For the text-containing cell, return its midpoint in [x, y] coordinate format. 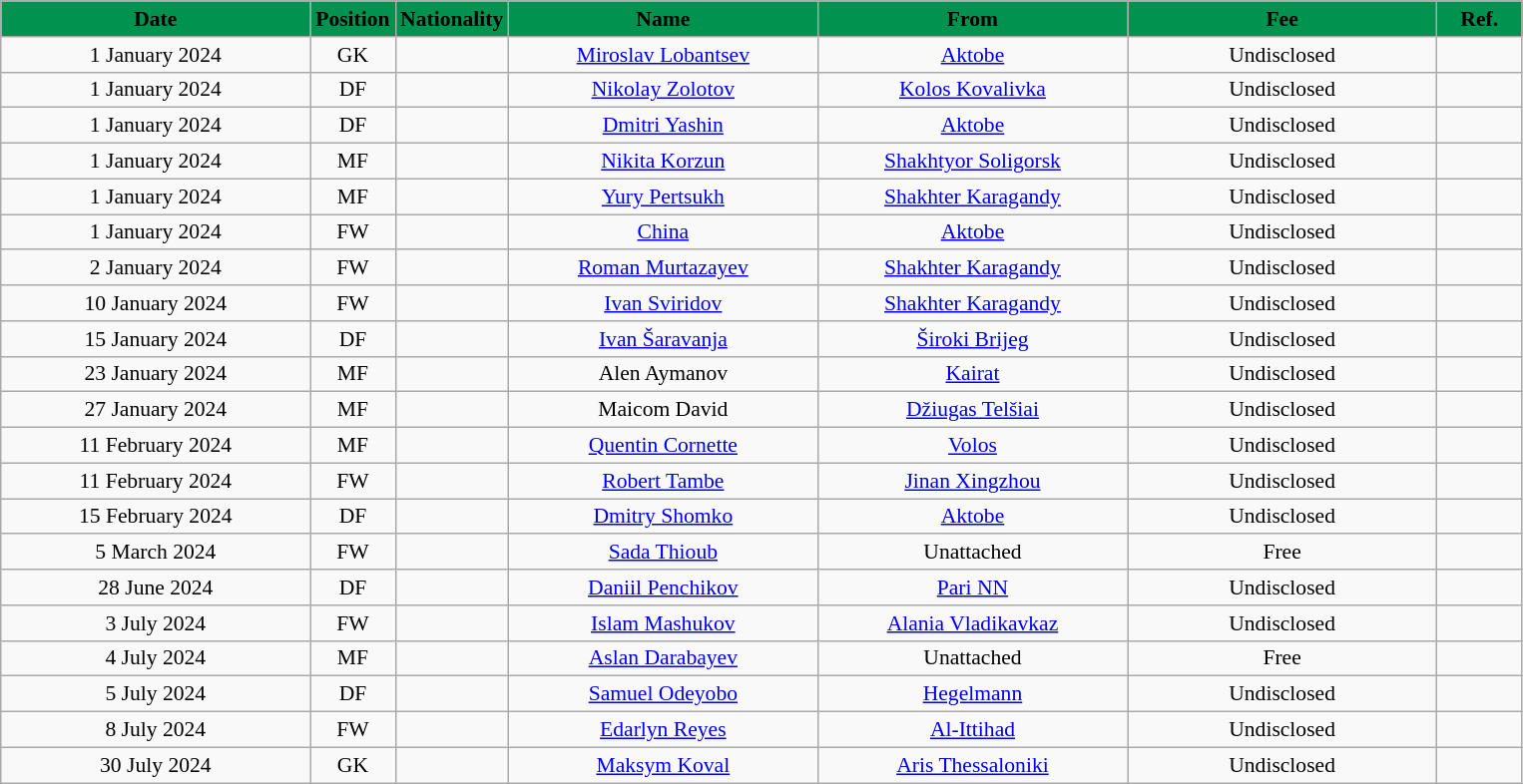
Quentin Cornette [663, 446]
Samuel Odeyobo [663, 694]
Ivan Šaravanja [663, 339]
Edarlyn Reyes [663, 730]
Sada Thioub [663, 553]
Daniil Penchikov [663, 588]
3 July 2024 [156, 623]
Nationality [451, 19]
Volos [972, 446]
Kairat [972, 374]
Fee [1282, 19]
5 July 2024 [156, 694]
Dmitry Shomko [663, 517]
Kolos Kovalivka [972, 90]
2 January 2024 [156, 268]
Alania Vladikavkaz [972, 623]
Date [156, 19]
10 January 2024 [156, 303]
Široki Brijeg [972, 339]
Ivan Sviridov [663, 303]
Nikolay Zolotov [663, 90]
Name [663, 19]
15 February 2024 [156, 517]
5 March 2024 [156, 553]
Maksym Koval [663, 765]
23 January 2024 [156, 374]
4 July 2024 [156, 658]
27 January 2024 [156, 410]
Islam Mashukov [663, 623]
Roman Murtazayev [663, 268]
30 July 2024 [156, 765]
Jinan Xingzhou [972, 481]
28 June 2024 [156, 588]
Dmitri Yashin [663, 126]
Nikita Korzun [663, 162]
15 January 2024 [156, 339]
Hegelmann [972, 694]
Ref. [1479, 19]
From [972, 19]
Al-Ittihad [972, 730]
Yury Pertsukh [663, 196]
Aslan Darabayev [663, 658]
Aris Thessaloniki [972, 765]
Alen Aymanov [663, 374]
Robert Tambe [663, 481]
Džiugas Telšiai [972, 410]
China [663, 232]
Position [353, 19]
Shakhtyor Soligorsk [972, 162]
Pari NN [972, 588]
Miroslav Lobantsev [663, 55]
8 July 2024 [156, 730]
Maicom David [663, 410]
